Extract the (X, Y) coordinate from the center of the cell holding the provided text.  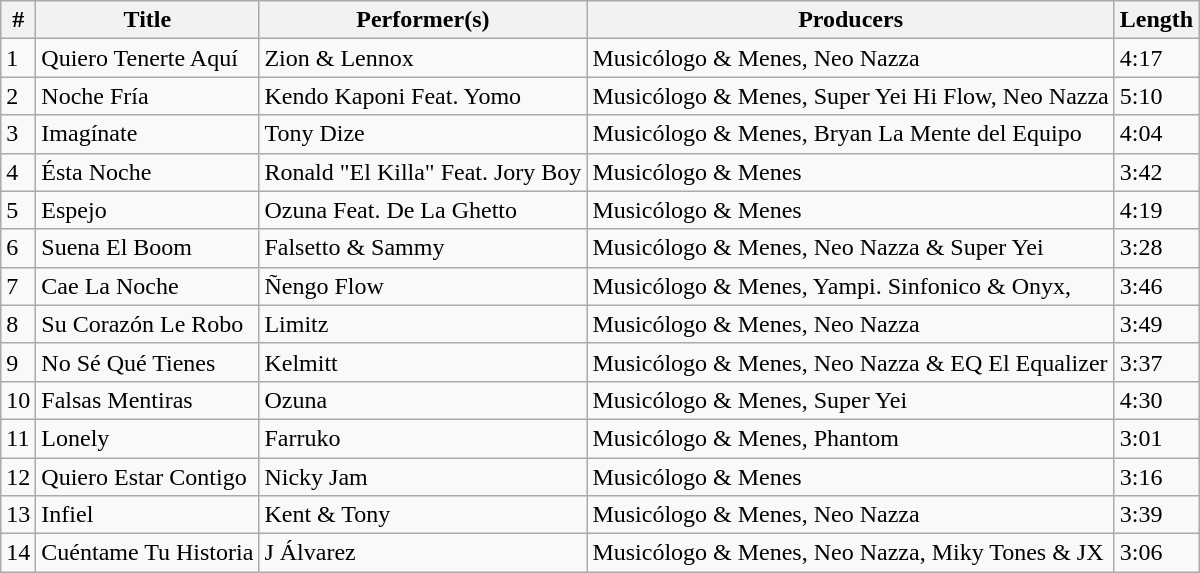
4:19 (1156, 210)
Performer(s) (423, 20)
3:42 (1156, 172)
12 (18, 477)
6 (18, 248)
Kent & Tony (423, 515)
Falsetto & Sammy (423, 248)
Kendo Kaponi Feat. Yomo (423, 96)
Kelmitt (423, 362)
Length (1156, 20)
Nicky Jam (423, 477)
Musicólogo & Menes, Bryan La Mente del Equipo (850, 134)
2 (18, 96)
Musicólogo & Menes, Neo Nazza & Super Yei (850, 248)
3:37 (1156, 362)
Suena El Boom (148, 248)
Lonely (148, 438)
Cae La Noche (148, 286)
3:28 (1156, 248)
3:06 (1156, 553)
Producers (850, 20)
Infiel (148, 515)
4:30 (1156, 400)
5:10 (1156, 96)
7 (18, 286)
Musicólogo & Menes, Neo Nazza & EQ El Equalizer (850, 362)
Noche Fría (148, 96)
3:49 (1156, 324)
No Sé Qué Tienes (148, 362)
Ñengo Flow (423, 286)
11 (18, 438)
Imagínate (148, 134)
Musicólogo & Menes, Super Yei Hi Flow, Neo Nazza (850, 96)
3:16 (1156, 477)
Cuéntame Tu Historia (148, 553)
J Álvarez (423, 553)
Musicólogo & Menes, Phantom (850, 438)
10 (18, 400)
Limitz (423, 324)
9 (18, 362)
5 (18, 210)
14 (18, 553)
13 (18, 515)
4 (18, 172)
Musicólogo & Menes, Super Yei (850, 400)
Falsas Mentiras (148, 400)
Quiero Estar Contigo (148, 477)
Quiero Tenerte Aquí (148, 58)
3:39 (1156, 515)
Ésta Noche (148, 172)
8 (18, 324)
Su Corazón Le Robo (148, 324)
3:46 (1156, 286)
Ronald "El Killa" Feat. Jory Boy (423, 172)
Tony Dize (423, 134)
Farruko (423, 438)
Zion & Lennox (423, 58)
Musicólogo & Menes, Neo Nazza, Miky Tones & JX (850, 553)
3:01 (1156, 438)
# (18, 20)
Espejo (148, 210)
Ozuna (423, 400)
Title (148, 20)
Ozuna Feat. De La Ghetto (423, 210)
4:17 (1156, 58)
3 (18, 134)
Musicólogo & Menes, Yampi. Sinfonico & Onyx, (850, 286)
1 (18, 58)
4:04 (1156, 134)
